Detect which cell encompasses the target text, then output its [X, Y] center coordinate. 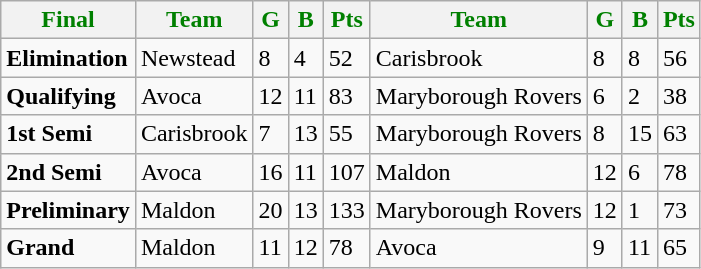
4 [306, 58]
9 [604, 248]
2 [640, 96]
83 [346, 96]
56 [678, 58]
133 [346, 210]
1st Semi [68, 134]
20 [270, 210]
107 [346, 172]
38 [678, 96]
Final [68, 20]
Grand [68, 248]
Qualifying [68, 96]
73 [678, 210]
55 [346, 134]
65 [678, 248]
Elimination [68, 58]
15 [640, 134]
52 [346, 58]
Preliminary [68, 210]
1 [640, 210]
63 [678, 134]
16 [270, 172]
2nd Semi [68, 172]
Newstead [194, 58]
7 [270, 134]
